Scan for the cell matching the given text and deliver its [x, y] coordinate at center. 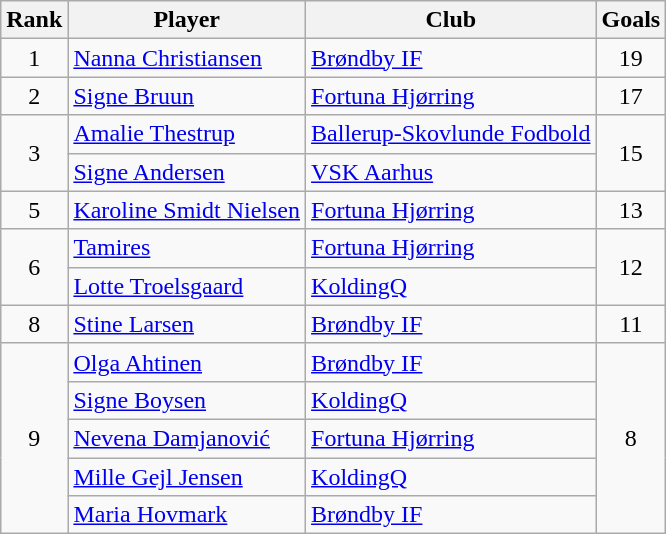
Maria Hovmark [187, 515]
2 [34, 96]
3 [34, 153]
Nanna Christiansen [187, 58]
1 [34, 58]
12 [631, 267]
13 [631, 210]
Stine Larsen [187, 324]
Club [451, 20]
9 [34, 438]
Amalie Thestrup [187, 134]
Karoline Smidt Nielsen [187, 210]
Player [187, 20]
Signe Andersen [187, 172]
Nevena Damjanović [187, 438]
Rank [34, 20]
17 [631, 96]
Tamires [187, 248]
5 [34, 210]
15 [631, 153]
Mille Gejl Jensen [187, 477]
Ballerup-Skovlunde Fodbold [451, 134]
VSK Aarhus [451, 172]
Signe Bruun [187, 96]
11 [631, 324]
Goals [631, 20]
Olga Ahtinen [187, 362]
19 [631, 58]
6 [34, 267]
Lotte Troelsgaard [187, 286]
Signe Boysen [187, 400]
